Capture the cell that displays the provided text and extract its (X, Y) central coordinate. 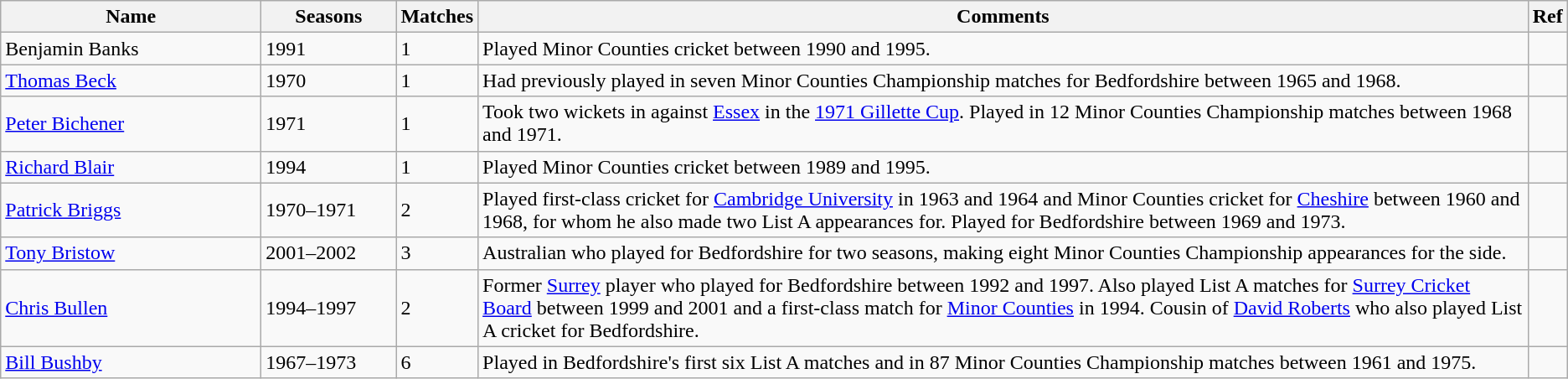
6 (437, 362)
Seasons (328, 17)
Tony Bristow (131, 253)
Thomas Beck (131, 80)
2001–2002 (328, 253)
Played Minor Counties cricket between 1990 and 1995. (1003, 49)
Played in Bedfordshire's first six List A matches and in 87 Minor Counties Championship matches between 1961 and 1975. (1003, 362)
Benjamin Banks (131, 49)
Comments (1003, 17)
1971 (328, 124)
3 (437, 253)
1994–1997 (328, 308)
Played Minor Counties cricket between 1989 and 1995. (1003, 167)
Chris Bullen (131, 308)
Australian who played for Bedfordshire for two seasons, making eight Minor Counties Championship appearances for the side. (1003, 253)
Bill Bushby (131, 362)
Peter Bichener (131, 124)
1970–1971 (328, 210)
Richard Blair (131, 167)
Patrick Briggs (131, 210)
1970 (328, 80)
Matches (437, 17)
Name (131, 17)
Had previously played in seven Minor Counties Championship matches for Bedfordshire between 1965 and 1968. (1003, 80)
1991 (328, 49)
Took two wickets in against Essex in the 1971 Gillette Cup. Played in 12 Minor Counties Championship matches between 1968 and 1971. (1003, 124)
1967–1973 (328, 362)
1994 (328, 167)
Ref (1548, 17)
